Pinpoint the cell where the given text exists, returning its [x, y] midpoint coordinate. 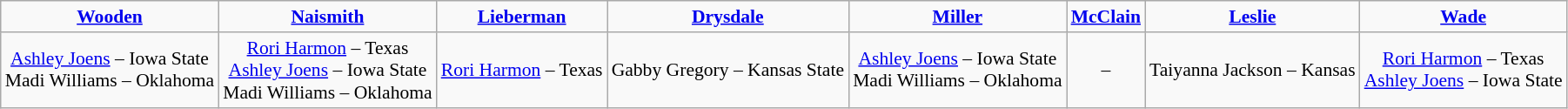
– [1106, 70]
Rori Harmon – Texas [522, 70]
Wooden [110, 17]
Taiyanna Jackson – Kansas [1253, 70]
Rori Harmon – TexasAshley Joens – Iowa State [1464, 70]
Miller [957, 17]
Lieberman [522, 17]
Gabby Gregory – Kansas State [728, 70]
Leslie [1253, 17]
Drysdale [728, 17]
Rori Harmon – TexasAshley Joens – Iowa StateMadi Williams – Oklahoma [327, 70]
Naismith [327, 17]
Wade [1464, 17]
McClain [1106, 17]
